Return the [x, y] coordinate for the center point of the cell that contains the specified text.  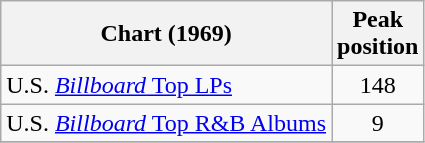
U.S. Billboard Top R&B Albums [166, 123]
9 [378, 123]
Peakposition [378, 34]
Chart (1969) [166, 34]
148 [378, 85]
U.S. Billboard Top LPs [166, 85]
